Extract the [x, y] coordinate from the center of the cell holding the provided text.  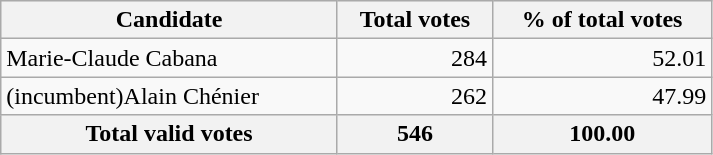
(incumbent)Alain Chénier [170, 96]
Candidate [170, 20]
Marie-Claude Cabana [170, 58]
Total valid votes [170, 134]
Total votes [414, 20]
100.00 [602, 134]
284 [414, 58]
% of total votes [602, 20]
52.01 [602, 58]
262 [414, 96]
47.99 [602, 96]
546 [414, 134]
